From the cell containing the given text, extract its center point as [x, y] coordinate. 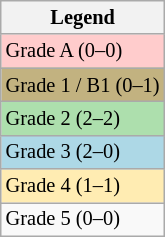
Grade 2 (2–2) [83, 118]
Grade 3 (2–0) [83, 152]
Legend [83, 17]
Grade 1 / B1 (0–1) [83, 85]
Grade 4 (1–1) [83, 186]
Grade A (0–0) [83, 51]
Grade 5 (0–0) [83, 219]
